Identify which cell holds the provided text, then report its (X, Y) central coordinate. 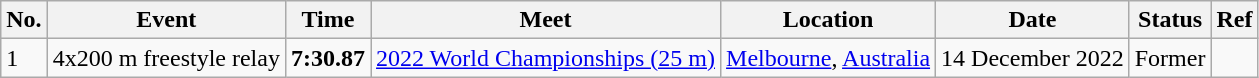
Location (828, 20)
Meet (546, 20)
14 December 2022 (1033, 58)
4x200 m freestyle relay (166, 58)
Melbourne, Australia (828, 58)
Ref (1234, 20)
Date (1033, 20)
2022 World Championships (25 m) (546, 58)
Time (328, 20)
Event (166, 20)
No. (24, 20)
1 (24, 58)
7:30.87 (328, 58)
Former (1170, 58)
Status (1170, 20)
